For the text-containing cell, return its midpoint in (X, Y) coordinate format. 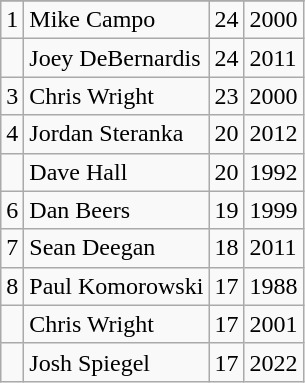
1999 (274, 210)
Jordan Steranka (116, 134)
2001 (274, 324)
1988 (274, 286)
Sean Deegan (116, 248)
1 (12, 20)
Joey DeBernardis (116, 58)
2012 (274, 134)
3 (12, 96)
2022 (274, 362)
Mike Campo (116, 20)
7 (12, 248)
23 (226, 96)
Dave Hall (116, 172)
Paul Komorowski (116, 286)
8 (12, 286)
19 (226, 210)
1992 (274, 172)
Dan Beers (116, 210)
6 (12, 210)
Josh Spiegel (116, 362)
4 (12, 134)
18 (226, 248)
